Pinpoint the cell where the given text exists, returning its (x, y) midpoint coordinate. 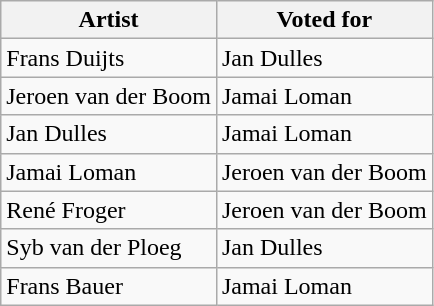
René Froger (109, 210)
Artist (109, 20)
Syb van der Ploeg (109, 248)
Frans Duijts (109, 58)
Voted for (324, 20)
Frans Bauer (109, 286)
